Locate the cell with the specified text and output its (X, Y) center coordinate. 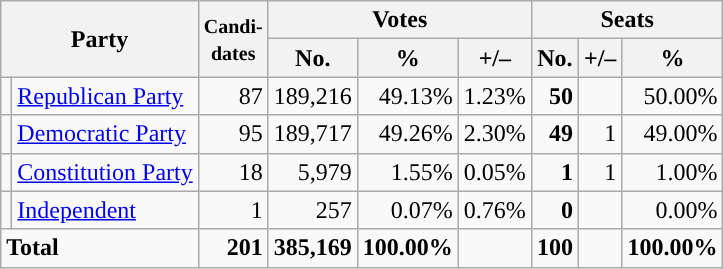
189,717 (312, 134)
49.26% (408, 134)
Independent (105, 210)
0.07% (408, 210)
0 (554, 210)
5,979 (312, 172)
Candi-dates (233, 39)
Constitution Party (105, 172)
385,169 (312, 248)
100 (554, 248)
50 (554, 96)
257 (312, 210)
0.05% (494, 172)
1.55% (408, 172)
2.30% (494, 134)
1.00% (672, 172)
18 (233, 172)
201 (233, 248)
0.00% (672, 210)
Republican Party (105, 96)
95 (233, 134)
0.76% (494, 210)
Seats (627, 20)
50.00% (672, 96)
Party (100, 39)
189,216 (312, 96)
87 (233, 96)
Total (100, 248)
49.13% (408, 96)
1.23% (494, 96)
Democratic Party (105, 134)
Votes (400, 20)
49.00% (672, 134)
49 (554, 134)
